Extract the (X, Y) coordinate from the center of the cell holding the provided text.  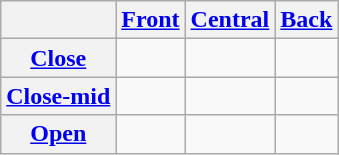
Close-mid (58, 96)
Back (306, 20)
Open (58, 134)
Close (58, 58)
Front (150, 20)
Central (230, 20)
